From the cell containing the given text, extract its center point as [X, Y] coordinate. 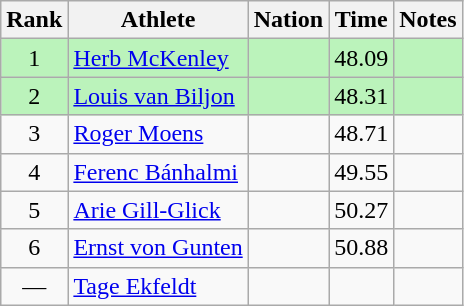
48.09 [362, 58]
Ferenc Bánhalmi [158, 172]
Athlete [158, 20]
5 [34, 210]
Rank [34, 20]
Herb McKenley [158, 58]
Notes [428, 20]
Time [362, 20]
Louis van Biljon [158, 96]
49.55 [362, 172]
6 [34, 248]
50.88 [362, 248]
3 [34, 134]
1 [34, 58]
Tage Ekfeldt [158, 286]
50.27 [362, 210]
4 [34, 172]
Nation [288, 20]
48.31 [362, 96]
— [34, 286]
Ernst von Gunten [158, 248]
2 [34, 96]
Roger Moens [158, 134]
48.71 [362, 134]
Arie Gill-Glick [158, 210]
